Identify which cell holds the provided text, then report its [X, Y] central coordinate. 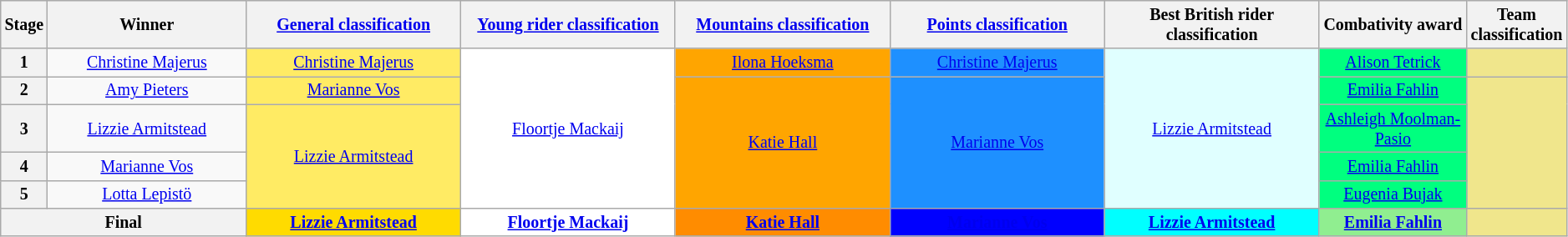
Winner [147, 25]
1 [24, 63]
Lotta Lepistö [147, 194]
4 [24, 167]
Eugenia Bujak [1393, 194]
Amy Pieters [147, 90]
Best British rider classification [1211, 25]
2 [24, 90]
Final [124, 222]
Young rider classification [568, 25]
3 [24, 129]
General classification [354, 25]
Combativity award [1393, 25]
Stage [24, 25]
5 [24, 194]
Points classification [997, 25]
Team classification [1517, 25]
Ashleigh Moolman-Pasio [1393, 129]
Ilona Hoeksma [782, 63]
Alison Tetrick [1393, 63]
Mountains classification [782, 25]
